Determine the (x, y) coordinate at the center of the cell enclosing the given text.  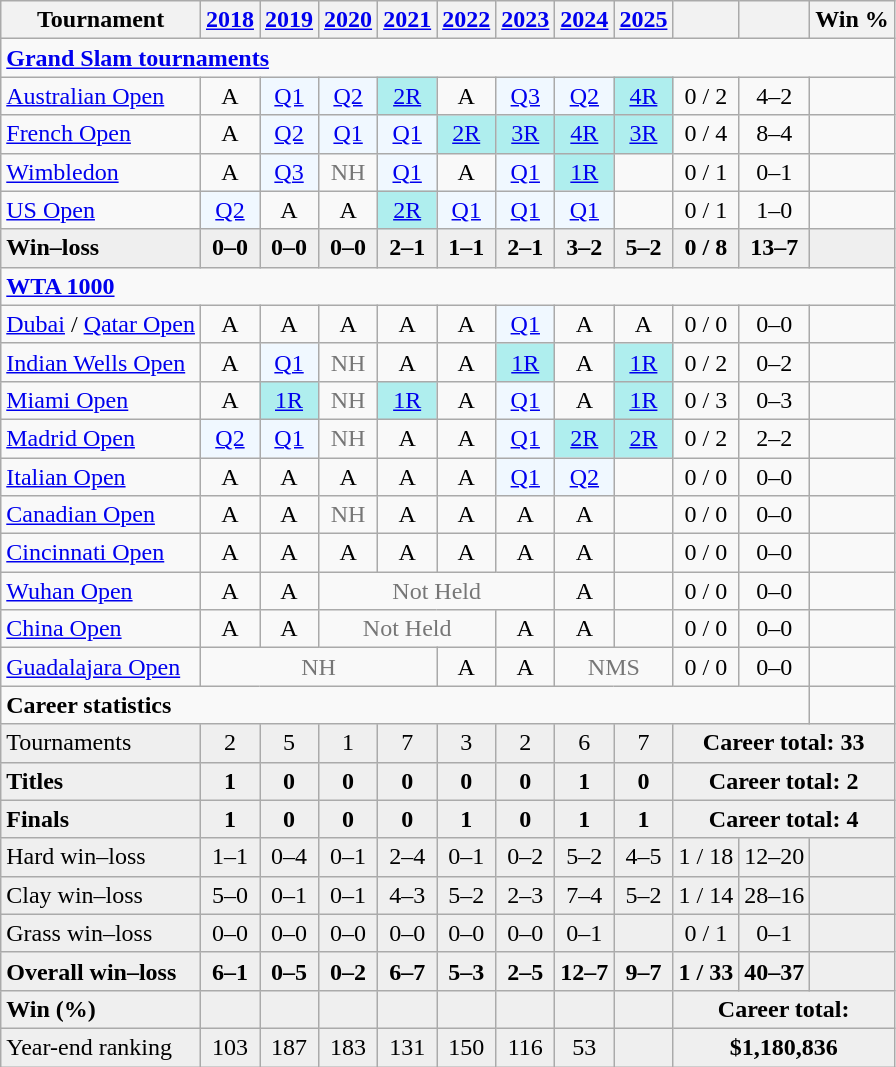
Hard win–loss (101, 857)
NMS (614, 667)
0 / 8 (706, 248)
2018 (230, 20)
Career total: 33 (784, 743)
9–7 (644, 971)
Tournaments (101, 743)
28–16 (774, 895)
6–1 (230, 971)
4–5 (644, 857)
0 / 4 (706, 134)
Career total: 2 (784, 781)
2–5 (526, 971)
Win % (852, 20)
0 / 3 (706, 400)
Grass win–loss (101, 933)
Career total: (784, 1009)
Italian Open (101, 477)
$1,180,836 (784, 1047)
2021 (408, 20)
Career statistics (406, 705)
13–7 (774, 248)
12–7 (584, 971)
2022 (466, 20)
French Open (101, 134)
53 (584, 1047)
6–7 (408, 971)
7–4 (584, 895)
WTA 1000 (448, 286)
6 (584, 743)
2–4 (408, 857)
Tournament (101, 20)
Finals (101, 819)
131 (408, 1047)
4–2 (774, 96)
2023 (526, 20)
Career total: 4 (784, 819)
150 (466, 1047)
8–4 (774, 134)
Dubai / Qatar Open (101, 324)
2020 (348, 20)
187 (290, 1047)
103 (230, 1047)
Overall win–loss (101, 971)
2025 (644, 20)
1–0 (774, 210)
Titles (101, 781)
China Open (101, 629)
1 / 14 (706, 895)
Clay win–loss (101, 895)
40–37 (774, 971)
Madrid Open (101, 438)
Wimbledon (101, 172)
183 (348, 1047)
Win–loss (101, 248)
5–3 (466, 971)
2–3 (526, 895)
3–2 (584, 248)
1 / 33 (706, 971)
3 (466, 743)
5–0 (230, 895)
Wuhan Open (101, 591)
Canadian Open (101, 515)
Grand Slam tournaments (448, 58)
0–4 (290, 857)
4–3 (408, 895)
Indian Wells Open (101, 362)
1 / 18 (706, 857)
Guadalajara Open (101, 667)
2019 (290, 20)
0–5 (290, 971)
0–3 (774, 400)
Win (%) (101, 1009)
Australian Open (101, 96)
2–2 (774, 438)
Miami Open (101, 400)
5 (290, 743)
12–20 (774, 857)
Year-end ranking (101, 1047)
Cincinnati Open (101, 553)
116 (526, 1047)
US Open (101, 210)
2024 (584, 20)
